From the cell containing the given text, extract its center point as [X, Y] coordinate. 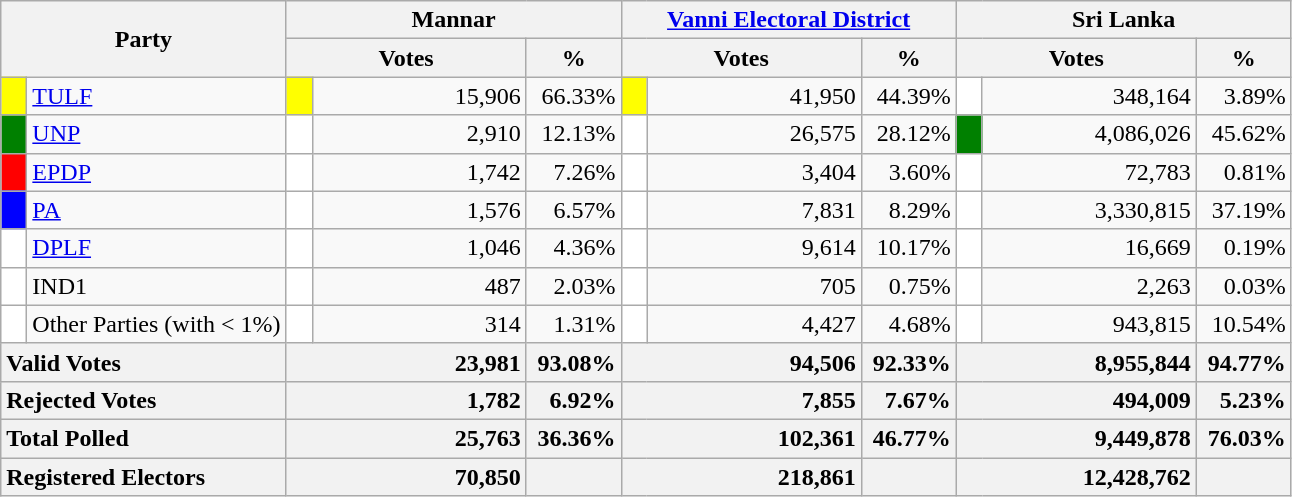
26,575 [754, 134]
46.77% [908, 438]
25,763 [406, 438]
4.36% [574, 248]
7.67% [908, 400]
66.33% [574, 96]
93.08% [574, 362]
6.57% [574, 210]
6.92% [574, 400]
102,361 [741, 438]
Other Parties (with < 1%) [156, 324]
8.29% [908, 210]
2,910 [419, 134]
94,506 [741, 362]
3,330,815 [1089, 210]
7,831 [754, 210]
70,850 [406, 477]
0.81% [1244, 172]
IND1 [156, 286]
0.03% [1244, 286]
705 [754, 286]
1.31% [574, 324]
37.19% [1244, 210]
Party [144, 39]
8,955,844 [1076, 362]
2,263 [1089, 286]
41,950 [754, 96]
487 [419, 286]
2.03% [574, 286]
1,742 [419, 172]
Valid Votes [144, 362]
94.77% [1244, 362]
5.23% [1244, 400]
92.33% [908, 362]
12.13% [574, 134]
28.12% [908, 134]
1,782 [406, 400]
10.17% [908, 248]
44.39% [908, 96]
0.19% [1244, 248]
23,981 [406, 362]
PA [156, 210]
1,046 [419, 248]
7.26% [574, 172]
16,669 [1089, 248]
3.89% [1244, 96]
3,404 [754, 172]
494,009 [1076, 400]
10.54% [1244, 324]
9,449,878 [1076, 438]
3.60% [908, 172]
Mannar [454, 20]
7,855 [741, 400]
218,861 [741, 477]
943,815 [1089, 324]
36.36% [574, 438]
314 [419, 324]
UNP [156, 134]
15,906 [419, 96]
72,783 [1089, 172]
4,427 [754, 324]
Rejected Votes [144, 400]
1,576 [419, 210]
TULF [156, 96]
4,086,026 [1089, 134]
Registered Electors [144, 477]
45.62% [1244, 134]
348,164 [1089, 96]
0.75% [908, 286]
Vanni Electoral District [788, 20]
Sri Lanka [1124, 20]
Total Polled [144, 438]
9,614 [754, 248]
12,428,762 [1076, 477]
4.68% [908, 324]
EPDP [156, 172]
76.03% [1244, 438]
DPLF [156, 248]
